Pinpoint the cell where the given text exists, returning its [x, y] midpoint coordinate. 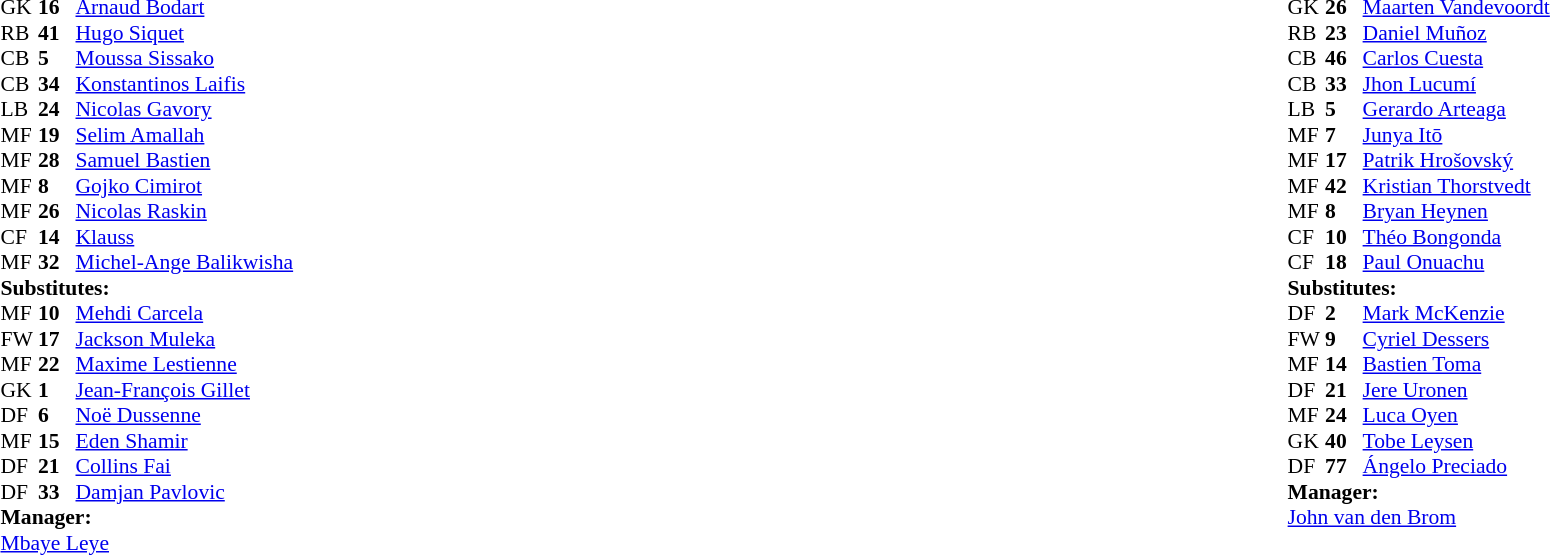
Tobe Leysen [1456, 441]
7 [1344, 135]
Samuel Bastien [185, 161]
Mehdi Carcela [185, 313]
Eden Shamir [185, 441]
46 [1344, 59]
Michel-Ange Balikwisha [185, 263]
Bryan Heynen [1456, 211]
34 [57, 84]
15 [57, 441]
Collins Fai [185, 467]
Gerardo Arteaga [1456, 109]
Konstantinos Laifis [185, 84]
Théo Bongonda [1456, 237]
23 [1344, 33]
Cyriel Dessers [1456, 339]
22 [57, 365]
77 [1344, 467]
Kristian Thorstvedt [1456, 186]
28 [57, 161]
Luca Oyen [1456, 415]
Gojko Cimirot [185, 186]
41 [57, 33]
Jere Uronen [1456, 390]
Jackson Muleka [185, 339]
Klauss [185, 237]
Ángelo Preciado [1456, 467]
Selim Amallah [185, 135]
Moussa Sissako [185, 59]
40 [1344, 441]
19 [57, 135]
Patrik Hrošovský [1456, 161]
1 [57, 390]
Mark McKenzie [1456, 313]
Bastien Toma [1456, 365]
18 [1344, 263]
Noë Dussenne [185, 415]
6 [57, 415]
42 [1344, 186]
26 [57, 211]
Daniel Muñoz [1456, 33]
9 [1344, 339]
Maxime Lestienne [185, 365]
Nicolas Gavory [185, 109]
Junya Itō [1456, 135]
Carlos Cuesta [1456, 59]
Nicolas Raskin [185, 211]
Paul Onuachu [1456, 263]
Jhon Lucumí [1456, 84]
Hugo Siquet [185, 33]
2 [1344, 313]
32 [57, 263]
Jean-François Gillet [185, 390]
John van den Brom [1419, 517]
Damjan Pavlovic [185, 492]
